From the cell containing the given text, extract its center point as (X, Y) coordinate. 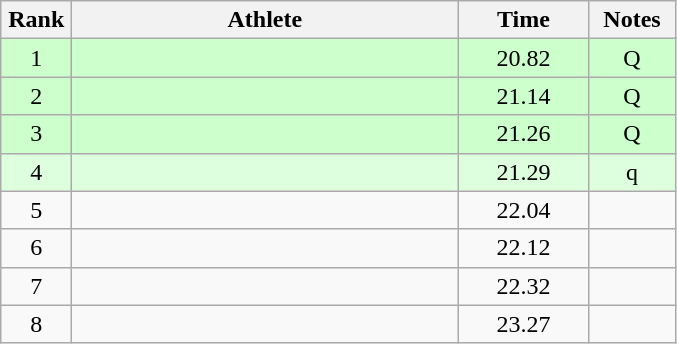
22.04 (524, 210)
Athlete (265, 20)
20.82 (524, 58)
5 (36, 210)
3 (36, 134)
22.32 (524, 286)
23.27 (524, 324)
7 (36, 286)
Rank (36, 20)
1 (36, 58)
21.14 (524, 96)
4 (36, 172)
21.29 (524, 172)
q (632, 172)
22.12 (524, 248)
21.26 (524, 134)
Notes (632, 20)
Time (524, 20)
6 (36, 248)
2 (36, 96)
8 (36, 324)
